Provide the [x, y] coordinate of the cell's center where the given text is located.  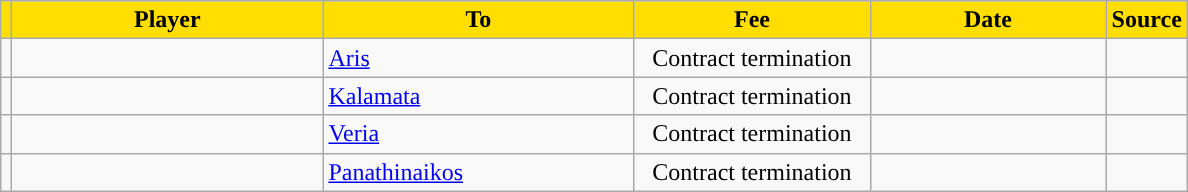
Panathinaikos [478, 172]
Source [1146, 20]
Veria [478, 134]
Player [168, 20]
Date [988, 20]
Fee [752, 20]
To [478, 20]
Aris [478, 58]
Kalamata [478, 96]
